Find where the given text appears and provide that cell's center as (x, y) coordinate. 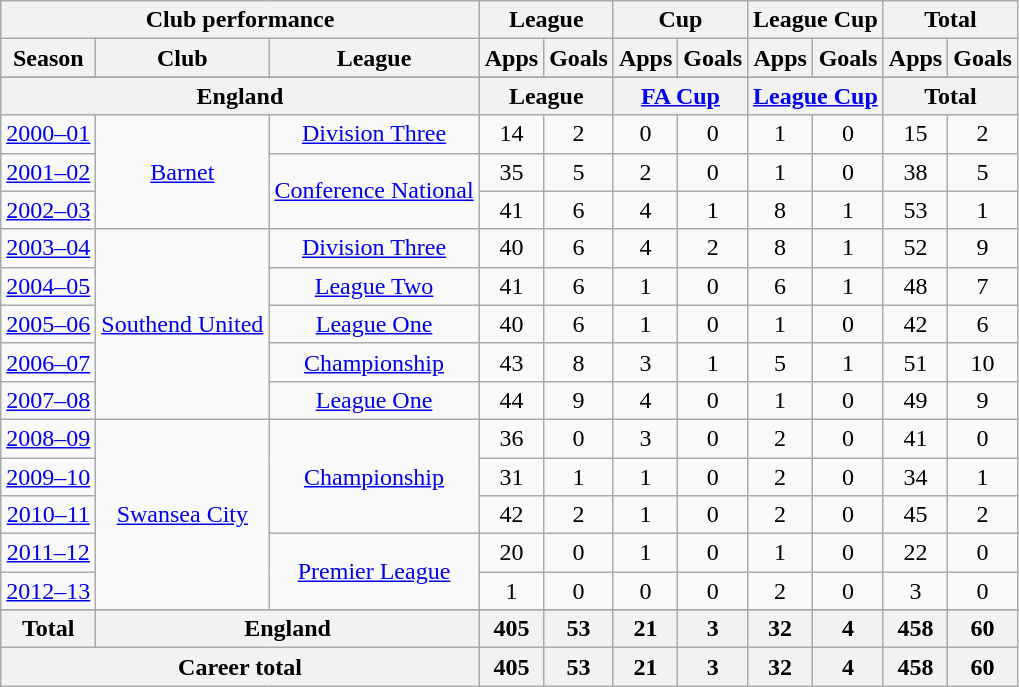
Barnet (182, 172)
38 (915, 172)
2012–13 (48, 591)
2001–02 (48, 172)
Season (48, 58)
Career total (240, 667)
20 (511, 553)
2011–12 (48, 553)
Conference National (374, 191)
7 (983, 286)
34 (915, 477)
Cup (680, 20)
2005–06 (48, 324)
43 (511, 362)
2010–11 (48, 515)
2002–03 (48, 210)
52 (915, 248)
36 (511, 438)
15 (915, 134)
44 (511, 400)
31 (511, 477)
Southend United (182, 324)
10 (983, 362)
FA Cup (680, 96)
49 (915, 400)
Club performance (240, 20)
2003–04 (48, 248)
45 (915, 515)
51 (915, 362)
2000–01 (48, 134)
League Two (374, 286)
2008–09 (48, 438)
2009–10 (48, 477)
Premier League (374, 572)
Swansea City (182, 514)
14 (511, 134)
2007–08 (48, 400)
2004–05 (48, 286)
Club (182, 58)
48 (915, 286)
2006–07 (48, 362)
22 (915, 553)
35 (511, 172)
